Detect which cell encompasses the target text, then output its (X, Y) center coordinate. 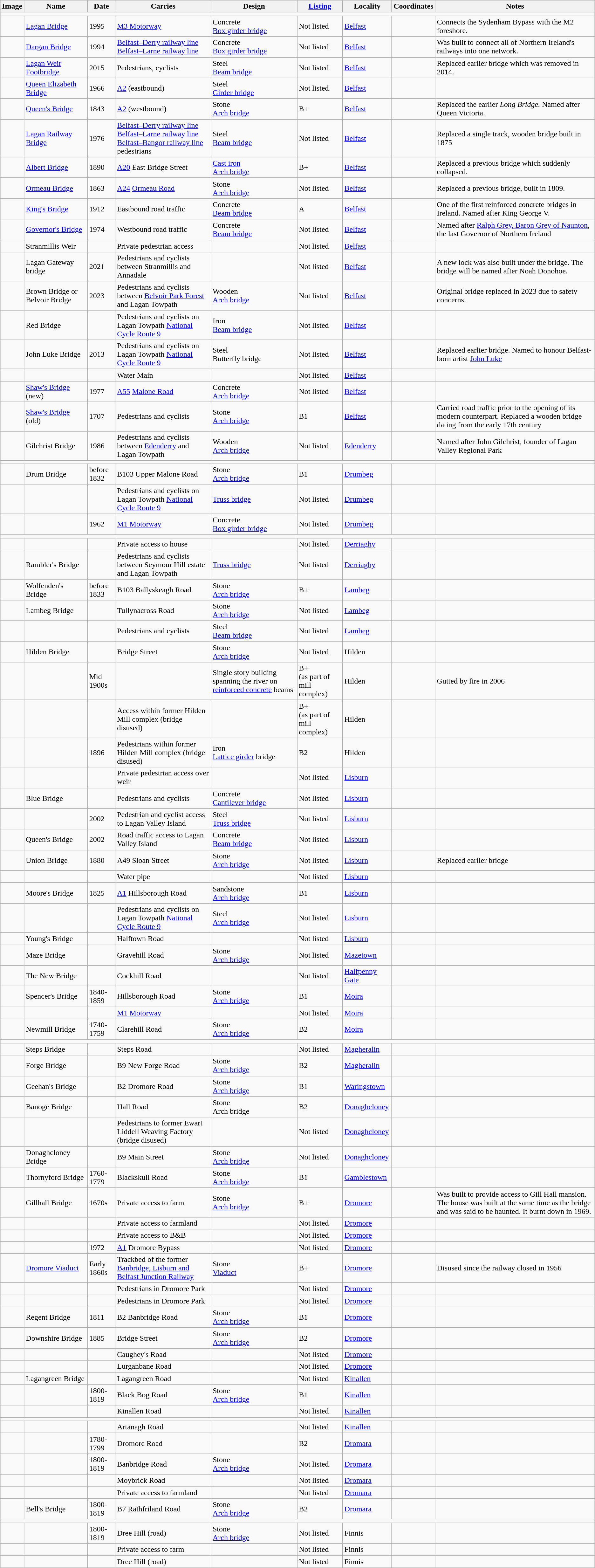
Pedestrians and cyclists between Seymour Hill estate and Lagan Towpath (163, 565)
Replaced a previous bridge which suddenly collapsed. (515, 167)
One of the first reinforced concrete bridges in Ireland. Named after King George V. (515, 209)
ConcreteArch bridge (254, 392)
2021 (101, 267)
SteelTruss bridge (254, 819)
Lagan Gateway bridge (56, 267)
Gutted by fire in 2006 (515, 681)
M3 Motorway (163, 26)
IronBeam bridge (254, 325)
1880 (101, 860)
Dromore Viaduct (56, 1268)
A55 Malone Road (163, 392)
1885 (101, 1338)
1780- 1799 (101, 1443)
Name (56, 6)
1740-1759 (101, 1029)
Westbound road traffic (163, 230)
Mazetown (367, 955)
Gravehill Road (163, 955)
Private pedestrian access over weir (163, 778)
Pedestrians within former Hilden Mill complex (bridge disused) (163, 753)
Water pipe (163, 877)
A1 Hillsborough Road (163, 893)
B2 Dromore Road (163, 1086)
SteelButterfly bridge (254, 354)
Downshire Bridge (56, 1338)
Edenderry (367, 446)
Mid 1900s (101, 681)
A1 Dromore Bypass (163, 1247)
before1833 (101, 589)
Ormeau Bridge (56, 188)
Clarehill Road (163, 1029)
Regent Bridge (56, 1317)
Hall Road (163, 1107)
Hilden Bridge (56, 652)
Halfpenny Gate (367, 976)
Lagan Weir Footbridge (56, 67)
Disused since the railway closed in 1956 (515, 1268)
John Luke Bridge (56, 354)
1912 (101, 209)
SteelGirder bridge (254, 88)
Waringstown (367, 1086)
Hillsborough Road (163, 996)
Steps Bridge (56, 1049)
Blue Bridge (56, 798)
Pedestrians and cyclists between Stranmillis and Annadale (163, 267)
Governor's Bridge (56, 230)
2013 (101, 354)
1977 (101, 392)
ConcreteCantilever bridge (254, 798)
Pedestrian and cyclist access to Lagan Valley Island (163, 819)
B2 Banbridge Road (163, 1317)
B103 Ballyskeagh Road (163, 589)
Gilchrist Bridge (56, 446)
Union Bridge (56, 860)
before1832 (101, 474)
Belfast–Derry railway lineBelfast–Larne railway line (163, 47)
1825 (101, 893)
Drum Bridge (56, 474)
Tullynacross Road (163, 610)
Lagangreen Bridge (56, 1379)
Carries (163, 6)
1976 (101, 138)
Dargan Bridge (56, 47)
Pedestrians and cyclists between Edenderry and Lagan Towpath (163, 446)
A2 (westbound) (163, 109)
1670s (101, 1202)
Pedestrians and cyclists between Belvoir Park Forest and Lagan Towpath (163, 296)
1995 (101, 26)
A24 Ormeau Road (163, 188)
IronLattice girder bridge (254, 753)
Wolfenden's Bridge (56, 589)
Was built to connect all of Northern Ireland's railways into one network. (515, 47)
Kinallen Road (163, 1411)
Coordinates (414, 6)
Gillhall Bridge (56, 1202)
Named after John Gilchrist, founder of Lagan Valley Regional Park (515, 446)
Albert Bridge (56, 167)
Young's Bridge (56, 939)
1840-1859 (101, 996)
Moybrick Road (163, 1480)
Date (101, 6)
Image (12, 6)
Replaced a single track, wooden bridge built in 1875 (515, 138)
StoneViaduct (254, 1268)
B7 Rathfriland Road (163, 1509)
Shaw's Bridge(new) (56, 392)
Connects the Sydenham Bypass with the M2 foreshore. (515, 26)
Artanagh Road (163, 1427)
Maze Bridge (56, 955)
SandstoneArch bridge (254, 893)
A (320, 209)
Water Main (163, 375)
Replaced the earlier Long Bridge. Named after Queen Victoria. (515, 109)
Access within former Hilden Mill complex (bridge disused) (163, 719)
Shaw's Bridge(old) (56, 416)
Named after Ralph Grey, Baron Grey of Naunton, the last Governor of Northern Ireland (515, 230)
SteelArch bridge (254, 918)
A new lock was also built under the bridge. The bridge will be named after Noah Donohoe. (515, 267)
Banoge Bridge (56, 1107)
Lurganbane Road (163, 1366)
Gamblestown (367, 1178)
Moore's Bridge (56, 893)
B9 Main Street (163, 1157)
1986 (101, 446)
Notes (515, 6)
Replaced earlier bridge which was removed in 2014. (515, 67)
Eastbound road traffic (163, 209)
1760-1779 (101, 1178)
1962 (101, 524)
Dromore Road (163, 1443)
Road traffic access to Lagan Valley Island (163, 839)
B9 New Forge Road (163, 1066)
Private access to B&B (163, 1235)
Thornyford Bridge (56, 1178)
Early 1860s (101, 1268)
Carried road traffic prior to the opening of its modern counterpart. Replaced a wooden bridge dating from the early 17th century (515, 416)
Listing (320, 6)
King's Bridge (56, 209)
Lagangreen Road (163, 1379)
Spencer's Bridge (56, 996)
A20 East Bridge Street (163, 167)
Cockhill Road (163, 976)
2023 (101, 296)
Private pedestrian access (163, 246)
2015 (101, 67)
Halftown Road (163, 939)
B103 Upper Malone Road (163, 474)
Steps Road (163, 1049)
Pedestrians, cyclists (163, 67)
Locality (367, 6)
1843 (101, 109)
Bell's Bridge (56, 1509)
Lagan Bridge (56, 26)
1863 (101, 188)
1966 (101, 88)
Rambler's Bridge (56, 565)
Belfast–Derry railway lineBelfast–Larne railway lineBelfast–Bangor railway linepedestrians (163, 138)
1890 (101, 167)
Trackbed of the former Banbridge, Lisburn and Belfast Junction Railway (163, 1268)
Caughey's Road (163, 1354)
Replaced earlier bridge (515, 860)
Red Bridge (56, 325)
1974 (101, 230)
Design (254, 6)
Brown Bridge or Belvoir Bridge (56, 296)
Geehan's Bridge (56, 1086)
1811 (101, 1317)
Single story building spanning the river on reinforced concrete beams (254, 681)
1896 (101, 753)
Banbridge Road (163, 1464)
Forge Bridge (56, 1066)
A2 (eastbound) (163, 88)
Replaced a previous bridge, built in 1809. (515, 188)
Pedestrians to former Ewart Liddell Weaving Factory (bridge disused) (163, 1132)
Newmill Bridge (56, 1029)
Lambeg Bridge (56, 610)
Blackskull Road (163, 1178)
Lagan Railway Bridge (56, 138)
Stranmillis Weir (56, 246)
Black Bog Road (163, 1395)
1707 (101, 416)
The New Bridge (56, 976)
1972 (101, 1247)
1994 (101, 47)
Donaghcloney Bridge (56, 1157)
A49 Sloan Street (163, 860)
Queen Elizabeth Bridge (56, 88)
Private access to house (163, 544)
Original bridge replaced in 2023 due to safety concerns. (515, 296)
Replaced earlier bridge. Named to honour Belfast-born artist John Luke (515, 354)
Cast ironArch bridge (254, 167)
